Search for the cell housing the specified text and yield its [x, y] center coordinate. 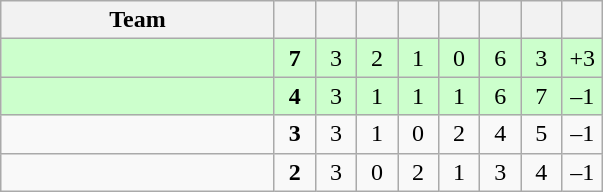
+3 [582, 58]
Team [138, 20]
5 [542, 134]
